Return the (x, y) coordinate for the center point of the cell that contains the specified text.  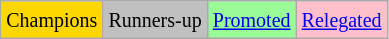
Promoted (252, 20)
Champions (52, 20)
Runners-up (155, 20)
Relegated (342, 20)
